Locate the cell with the specified text and output its (x, y) center coordinate. 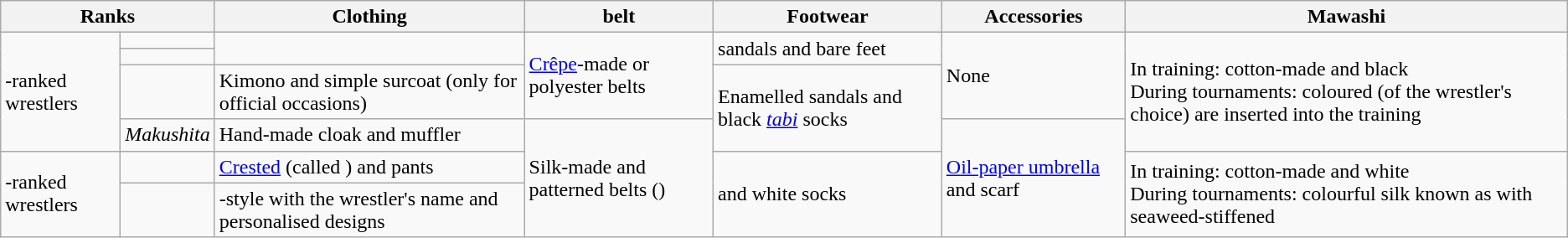
Enamelled sandals and black tabi socks (828, 107)
Clothing (369, 17)
Hand-made cloak and muffler (369, 135)
Crested (called ) and pants (369, 167)
Makushita (168, 135)
In training: cotton-made and blackDuring tournaments: coloured (of the wrestler's choice) are inserted into the training (1347, 92)
Kimono and simple surcoat (only for official occasions) (369, 92)
-style with the wrestler's name and personalised designs (369, 210)
Mawashi (1347, 17)
In training: cotton-made and whiteDuring tournaments: colourful silk known as with seaweed-stiffened (1347, 194)
Oil-paper umbrella and scarf (1034, 178)
Ranks (107, 17)
None (1034, 75)
and white socks (828, 194)
Silk-made and patterned belts () (618, 178)
sandals and bare feet (828, 49)
Accessories (1034, 17)
Footwear (828, 17)
belt (618, 17)
Crêpe-made or polyester belts (618, 75)
